Detect which cell encompasses the target text, then output its (X, Y) center coordinate. 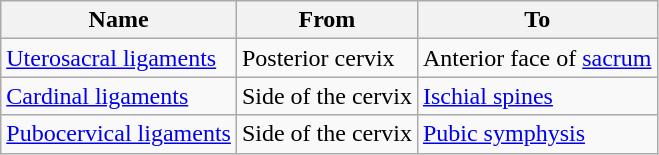
Anterior face of sacrum (537, 58)
Ischial spines (537, 96)
Pubic symphysis (537, 134)
Name (119, 20)
Posterior cervix (326, 58)
Uterosacral ligaments (119, 58)
Cardinal ligaments (119, 96)
To (537, 20)
From (326, 20)
Pubocervical ligaments (119, 134)
